Pinpoint the cell where the given text exists, returning its [X, Y] midpoint coordinate. 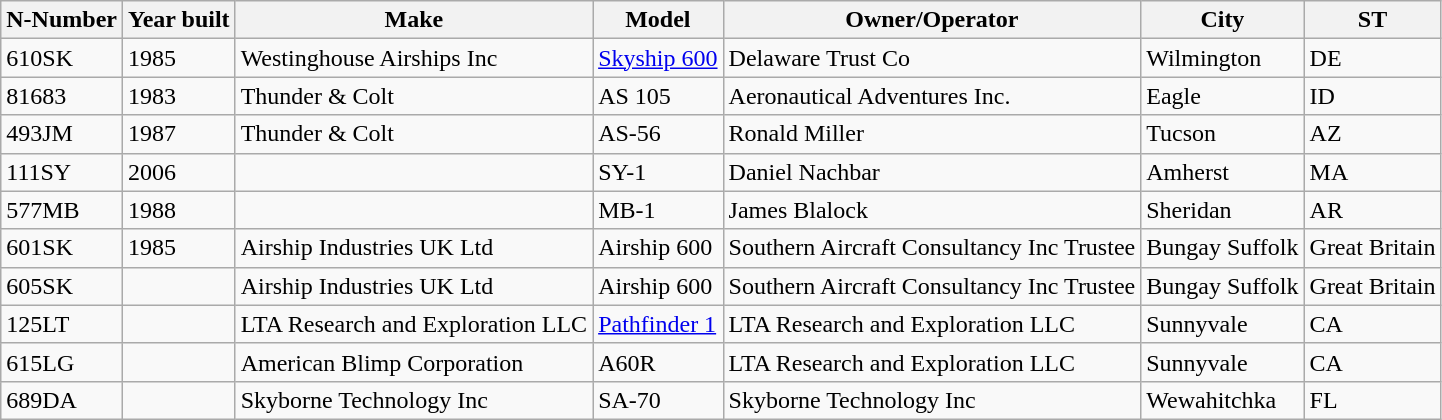
A60R [658, 362]
ST [1372, 20]
AR [1372, 210]
MB-1 [658, 210]
Pathfinder 1 [658, 324]
AS 105 [658, 96]
Tucson [1222, 134]
Wilmington [1222, 58]
SY-1 [658, 172]
Year built [178, 20]
N-Number [62, 20]
James Blalock [932, 210]
1987 [178, 134]
AS-56 [658, 134]
605SK [62, 286]
Make [414, 20]
615LG [62, 362]
111SY [62, 172]
1988 [178, 210]
81683 [62, 96]
Skyship 600 [658, 58]
AZ [1372, 134]
Eagle [1222, 96]
Model [658, 20]
ID [1372, 96]
Owner/Operator [932, 20]
689DA [62, 400]
577MB [62, 210]
American Blimp Corporation [414, 362]
Wewahitchka [1222, 400]
125LT [62, 324]
610SK [62, 58]
MA [1372, 172]
Sheridan [1222, 210]
2006 [178, 172]
601SK [62, 248]
Aeronautical Adventures Inc. [932, 96]
Ronald Miller [932, 134]
FL [1372, 400]
SA-70 [658, 400]
Amherst [1222, 172]
Daniel Nachbar [932, 172]
493JM [62, 134]
1983 [178, 96]
City [1222, 20]
DE [1372, 58]
Delaware Trust Co [932, 58]
Westinghouse Airships Inc [414, 58]
